Pinpoint the cell where the given text exists, returning its (x, y) midpoint coordinate. 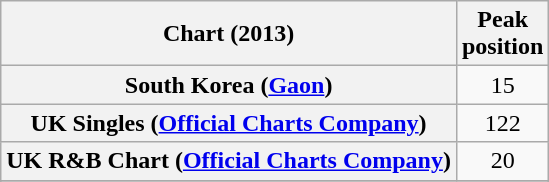
15 (502, 85)
Peakposition (502, 34)
South Korea (Gaon) (229, 85)
Chart (2013) (229, 34)
UK R&B Chart (Official Charts Company) (229, 161)
20 (502, 161)
122 (502, 123)
UK Singles (Official Charts Company) (229, 123)
